Pinpoint the cell where the given text exists, returning its (x, y) midpoint coordinate. 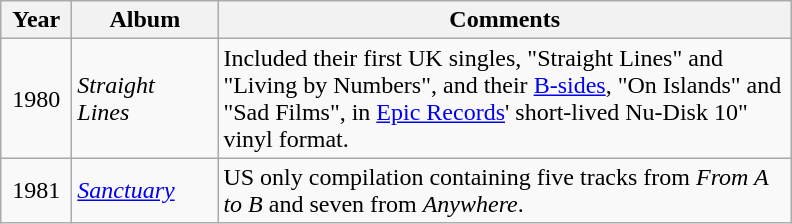
Year (36, 20)
1980 (36, 98)
Sanctuary (145, 190)
Straight Lines (145, 98)
1981 (36, 190)
US only compilation containing five tracks from From A to B and seven from Anywhere. (505, 190)
Comments (505, 20)
Album (145, 20)
